For the text-containing cell, return its midpoint in [x, y] coordinate format. 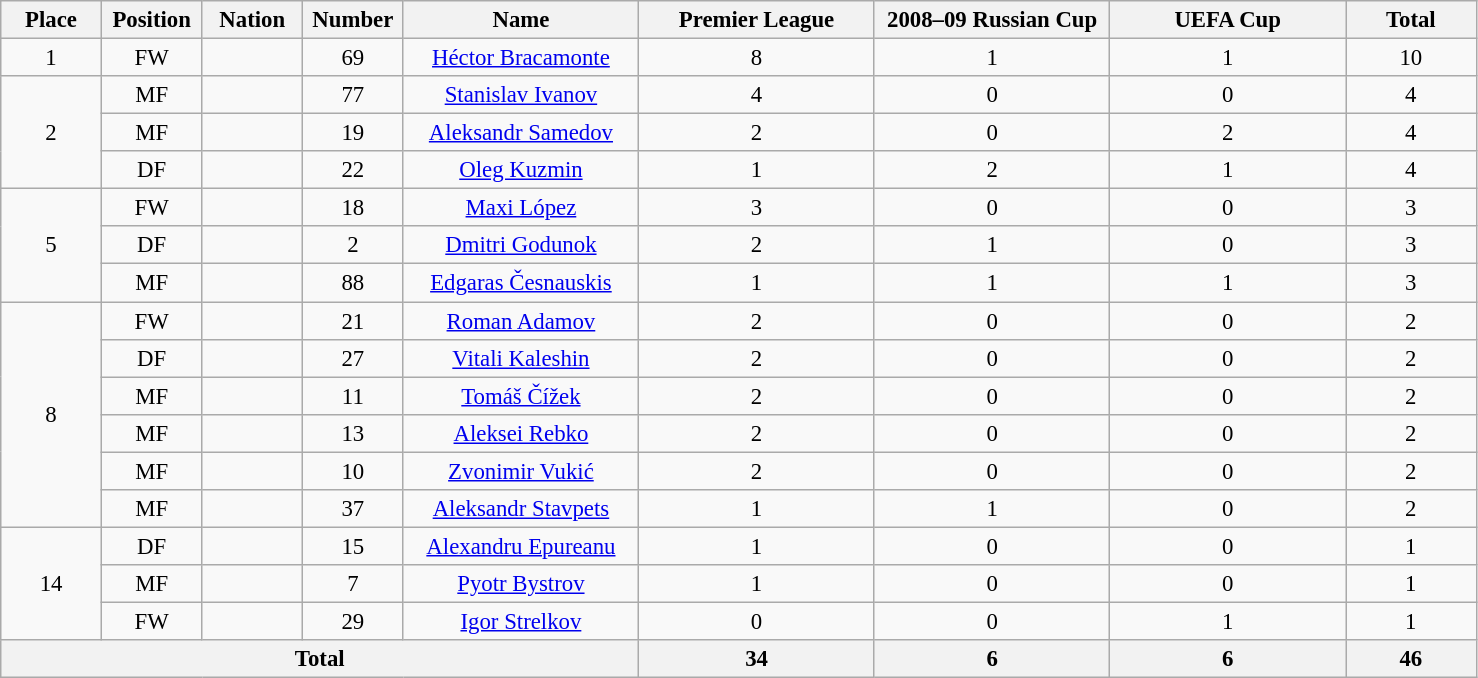
88 [354, 283]
46 [1412, 659]
14 [52, 584]
Zvonimir Vukić [521, 471]
18 [354, 208]
Roman Adamov [521, 321]
29 [354, 621]
Aleksandr Samedov [521, 133]
Dmitri Godunok [521, 245]
Premier League [757, 20]
Héctor Bracamonte [521, 58]
27 [354, 358]
Oleg Kuzmin [521, 170]
Edgaras Česnauskis [521, 283]
Vitali Kaleshin [521, 358]
22 [354, 170]
Aleksandr Stavpets [521, 509]
Nation [252, 20]
5 [52, 246]
Number [354, 20]
77 [354, 95]
Place [52, 20]
Tomáš Čížek [521, 396]
37 [354, 509]
Position [152, 20]
Stanislav Ivanov [521, 95]
15 [354, 546]
Maxi López [521, 208]
Aleksei Rebko [521, 433]
19 [354, 133]
7 [354, 584]
21 [354, 321]
Name [521, 20]
Igor Strelkov [521, 621]
69 [354, 58]
13 [354, 433]
34 [757, 659]
Pyotr Bystrov [521, 584]
UEFA Cup [1228, 20]
Alexandru Epureanu [521, 546]
2008–09 Russian Cup [992, 20]
11 [354, 396]
